Return (X, Y) of the center of cell containing provided text 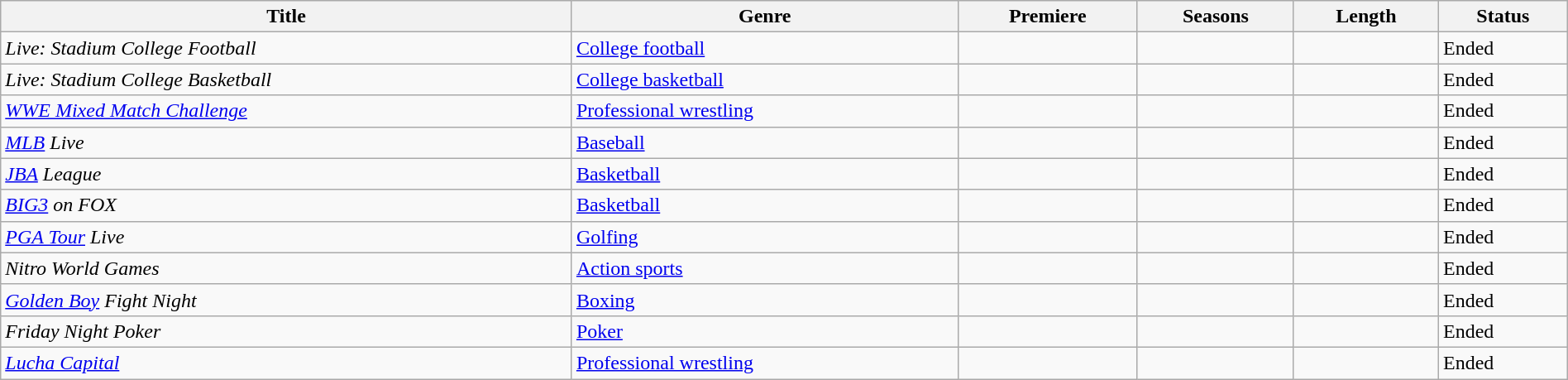
Title (286, 17)
Action sports (764, 268)
Genre (764, 17)
College football (764, 48)
Boxing (764, 300)
Status (1503, 17)
BIG3 on FOX (286, 205)
College basketball (764, 79)
Golden Boy Fight Night (286, 300)
Live: Stadium College Football (286, 48)
JBA League (286, 174)
MLB Live (286, 142)
Lucha Capital (286, 363)
Poker (764, 331)
WWE Mixed Match Challenge (286, 111)
PGA Tour Live (286, 237)
Length (1366, 17)
Friday Night Poker (286, 331)
Live: Stadium College Basketball (286, 79)
Nitro World Games (286, 268)
Premiere (1047, 17)
Baseball (764, 142)
Seasons (1216, 17)
Golfing (764, 237)
